For the text-containing cell, return its midpoint in (x, y) coordinate format. 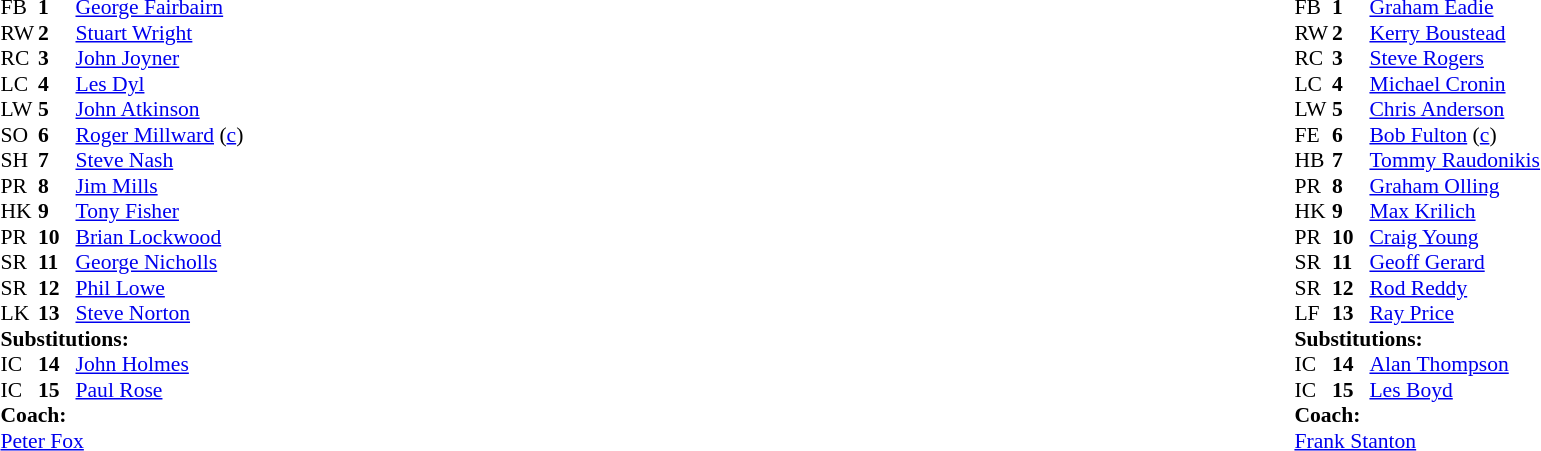
LK (19, 313)
Max Krilich (1454, 211)
Rod Reddy (1454, 288)
Craig Young (1454, 237)
Chris Anderson (1454, 109)
FE (1313, 135)
Les Dyl (160, 84)
Phil Lowe (160, 288)
Alan Thompson (1454, 365)
Jim Mills (160, 186)
Geoff Gerard (1454, 263)
Steve Norton (160, 313)
George Nicholls (160, 263)
Stuart Wright (160, 33)
Steve Rogers (1454, 59)
John Atkinson (160, 109)
Steve Nash (160, 161)
John Joyner (160, 59)
Les Boyd (1454, 390)
Michael Cronin (1454, 84)
Bob Fulton (c) (1454, 135)
SO (19, 135)
Tony Fisher (160, 211)
LF (1313, 313)
Paul Rose (160, 390)
Kerry Boustead (1454, 33)
SH (19, 161)
Tommy Raudonikis (1454, 161)
John Holmes (160, 365)
Ray Price (1454, 313)
Brian Lockwood (160, 237)
Graham Olling (1454, 186)
HB (1313, 161)
Roger Millward (c) (160, 135)
